Return the [x, y] coordinate for the center point of the cell that contains the specified text.  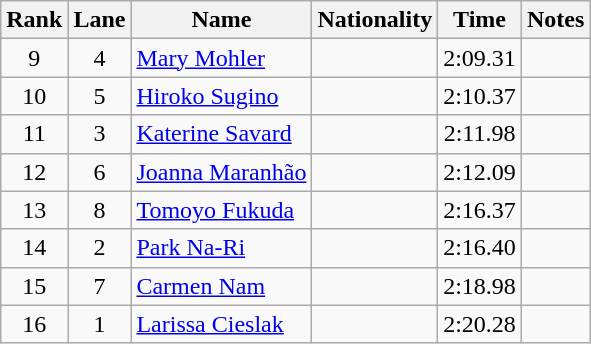
Rank [34, 20]
Nationality [375, 20]
2 [100, 248]
Mary Mohler [222, 58]
2:09.31 [480, 58]
Hiroko Sugino [222, 96]
12 [34, 172]
Park Na-Ri [222, 248]
1 [100, 324]
8 [100, 210]
Katerine Savard [222, 134]
Tomoyo Fukuda [222, 210]
Larissa Cieslak [222, 324]
3 [100, 134]
10 [34, 96]
2:12.09 [480, 172]
Time [480, 20]
2:11.98 [480, 134]
2:20.28 [480, 324]
13 [34, 210]
4 [100, 58]
7 [100, 286]
5 [100, 96]
15 [34, 286]
6 [100, 172]
Joanna Maranhão [222, 172]
2:16.37 [480, 210]
Lane [100, 20]
Notes [555, 20]
16 [34, 324]
Name [222, 20]
2:10.37 [480, 96]
2:18.98 [480, 286]
11 [34, 134]
14 [34, 248]
9 [34, 58]
Carmen Nam [222, 286]
2:16.40 [480, 248]
